Find where the given text appears and provide that cell's center as [X, Y] coordinate. 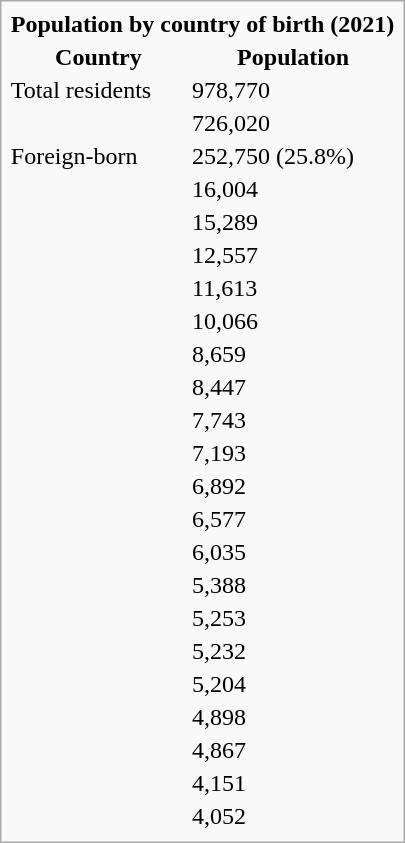
10,066 [294, 321]
5,232 [294, 651]
4,867 [294, 750]
Total residents [98, 90]
252,750 (25.8%) [294, 156]
15,289 [294, 222]
726,020 [294, 123]
7,743 [294, 420]
12,557 [294, 255]
6,892 [294, 486]
Foreign-born [98, 156]
Population [294, 57]
5,253 [294, 618]
16,004 [294, 189]
5,204 [294, 684]
7,193 [294, 453]
Country [98, 57]
11,613 [294, 288]
Population by country of birth (2021) [202, 24]
6,577 [294, 519]
8,659 [294, 354]
4,052 [294, 816]
8,447 [294, 387]
4,898 [294, 717]
5,388 [294, 585]
978,770 [294, 90]
4,151 [294, 783]
6,035 [294, 552]
